Scan for the cell matching the given text and deliver its (X, Y) coordinate at center. 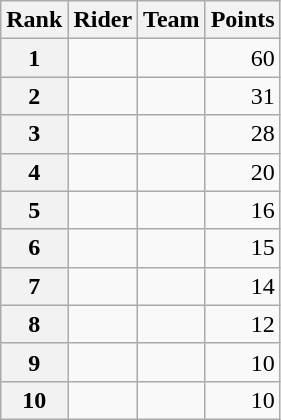
28 (242, 134)
4 (34, 172)
7 (34, 286)
Team (172, 20)
Rank (34, 20)
6 (34, 248)
14 (242, 286)
12 (242, 324)
Points (242, 20)
16 (242, 210)
15 (242, 248)
31 (242, 96)
8 (34, 324)
2 (34, 96)
5 (34, 210)
Rider (103, 20)
60 (242, 58)
20 (242, 172)
9 (34, 362)
3 (34, 134)
1 (34, 58)
